Capture the cell that displays the provided text and extract its [X, Y] central coordinate. 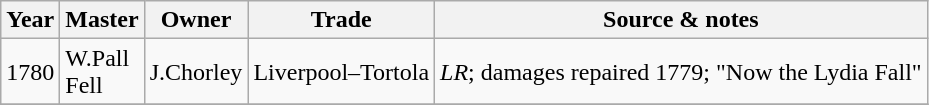
Liverpool–Tortola [342, 72]
J.Chorley [196, 72]
Source & notes [682, 20]
LR; damages repaired 1779; "Now the Lydia Fall" [682, 72]
Trade [342, 20]
Year [30, 20]
Master [102, 20]
Owner [196, 20]
1780 [30, 72]
W.PallFell [102, 72]
